Return the (X, Y) coordinate for the center point of the cell that contains the specified text.  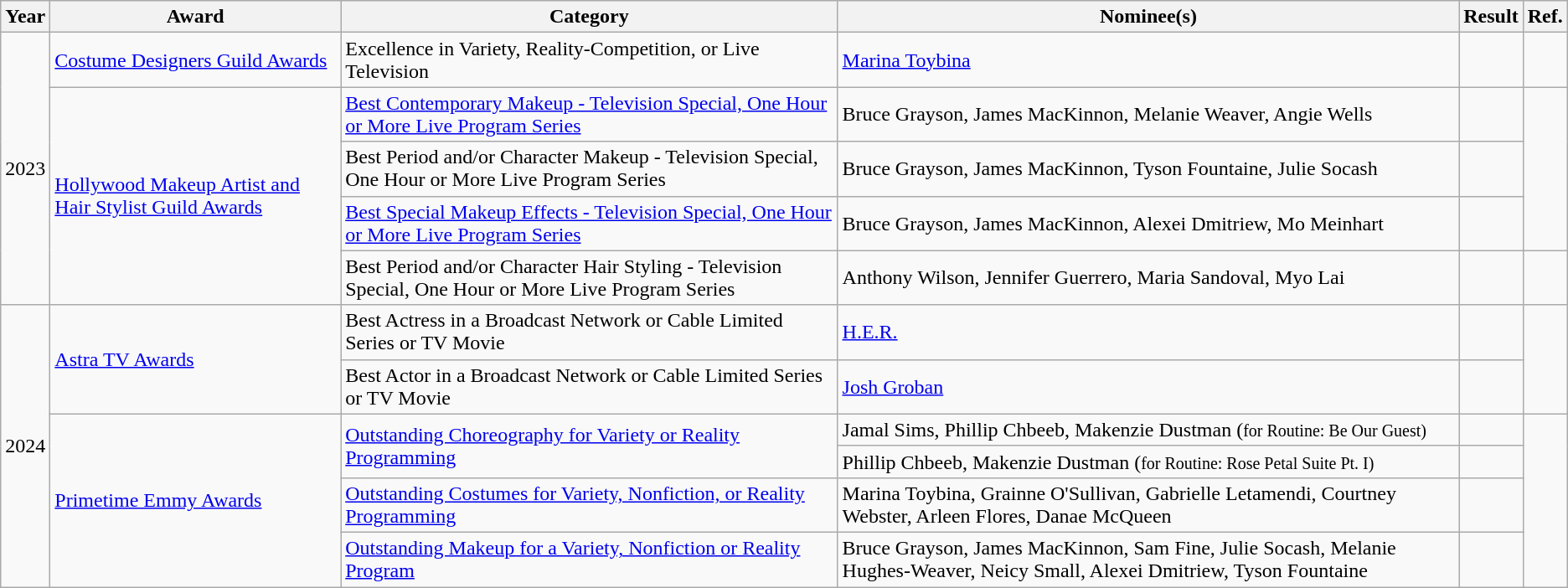
Outstanding Makeup for a Variety, Nonfiction or Reality Program (590, 560)
2024 (25, 446)
Bruce Grayson, James MacKinnon, Sam Fine, Julie Socash, Melanie Hughes-Weaver, Neicy Small, Alexei Dmitriew, Tyson Fountaine (1148, 560)
Outstanding Costumes for Variety, Nonfiction, or Reality Programming (590, 504)
Primetime Emmy Awards (196, 500)
Bruce Grayson, James MacKinnon, Melanie Weaver, Angie Wells (1148, 114)
Costume Designers Guild Awards (196, 60)
2023 (25, 169)
Phillip Chbeeb, Makenzie Dustman (for Routine: Rose Petal Suite Pt. I) (1148, 462)
Nominee(s) (1148, 17)
Anthony Wilson, Jennifer Guerrero, Maria Sandoval, Myo Lai (1148, 278)
Best Period and/or Character Makeup - Television Special, One Hour or More Live Program Series (590, 169)
Award (196, 17)
Bruce Grayson, James MacKinnon, Alexei Dmitriew, Mo Meinhart (1148, 223)
Best Contemporary Makeup - Television Special, One Hour or More Live Program Series (590, 114)
Excellence in Variety, Reality-Competition, or Live Television (590, 60)
Best Actress in a Broadcast Network or Cable Limited Series or TV Movie (590, 332)
H.E.R. (1148, 332)
Hollywood Makeup Artist and Hair Stylist Guild Awards (196, 196)
Bruce Grayson, James MacKinnon, Tyson Fountaine, Julie Socash (1148, 169)
Josh Groban (1148, 387)
Ref. (1545, 17)
Marina Toybina (1148, 60)
Best Actor in a Broadcast Network or Cable Limited Series or TV Movie (590, 387)
Jamal Sims, Phillip Chbeeb, Makenzie Dustman (for Routine: Be Our Guest) (1148, 430)
Result (1491, 17)
Category (590, 17)
Best Special Makeup Effects - Television Special, One Hour or More Live Program Series (590, 223)
Best Period and/or Character Hair Styling - Television Special, One Hour or More Live Program Series (590, 278)
Astra TV Awards (196, 359)
Outstanding Choreography for Variety or Reality Programming (590, 446)
Marina Toybina, Grainne O'Sullivan, Gabrielle Letamendi, Courtney Webster, Arleen Flores, Danae McQueen (1148, 504)
Year (25, 17)
